Scan for the cell matching the given text and deliver its [X, Y] coordinate at center. 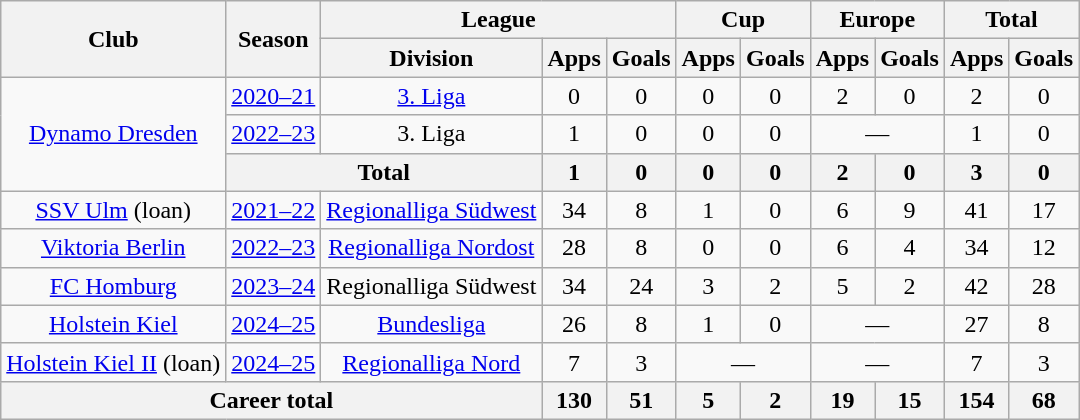
27 [976, 324]
26 [574, 324]
League [498, 20]
FC Homburg [114, 286]
Cup [743, 20]
12 [1044, 248]
15 [910, 400]
19 [842, 400]
51 [641, 400]
Club [114, 39]
Holstein Kiel II (loan) [114, 362]
Bundesliga [432, 324]
17 [1044, 210]
Career total [272, 400]
41 [976, 210]
68 [1044, 400]
Dynamo Dresden [114, 134]
154 [976, 400]
9 [910, 210]
130 [574, 400]
Regionalliga Nordost [432, 248]
2021–22 [274, 210]
42 [976, 286]
2020–21 [274, 96]
Regionalliga Nord [432, 362]
Europe [877, 20]
4 [910, 248]
SSV Ulm (loan) [114, 210]
Holstein Kiel [114, 324]
Division [432, 58]
2023–24 [274, 286]
Season [274, 39]
Viktoria Berlin [114, 248]
24 [641, 286]
